Scan for the cell matching the given text and deliver its [X, Y] coordinate at center. 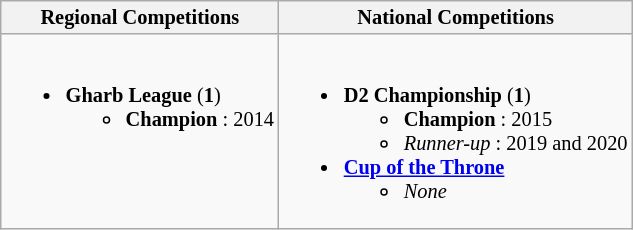
Gharb League (1)Champion : 2014 [140, 131]
National Competitions [456, 17]
D2 Championship (1)Champion : 2015Runner-up : 2019 and 2020Cup of the ThroneNone [456, 131]
Regional Competitions [140, 17]
